Search for the cell housing the specified text and yield its [x, y] center coordinate. 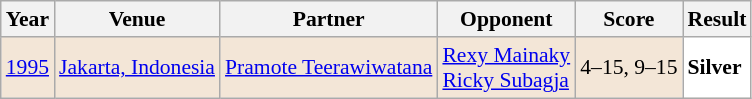
Year [28, 19]
Silver [716, 68]
Score [628, 19]
Venue [137, 19]
Jakarta, Indonesia [137, 68]
Opponent [506, 19]
Result [716, 19]
Partner [328, 19]
1995 [28, 68]
Pramote Teerawiwatana [328, 68]
4–15, 9–15 [628, 68]
Rexy Mainaky Ricky Subagja [506, 68]
